Capture the cell that displays the provided text and extract its (x, y) central coordinate. 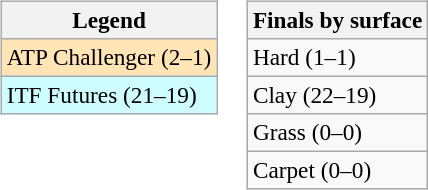
Hard (1–1) (337, 57)
Clay (22–19) (337, 95)
Legend (108, 20)
ITF Futures (21–19) (108, 95)
Carpet (0–0) (337, 171)
ATP Challenger (2–1) (108, 57)
Finals by surface (337, 20)
Grass (0–0) (337, 133)
